From the cell containing the given text, extract its center point as (X, Y) coordinate. 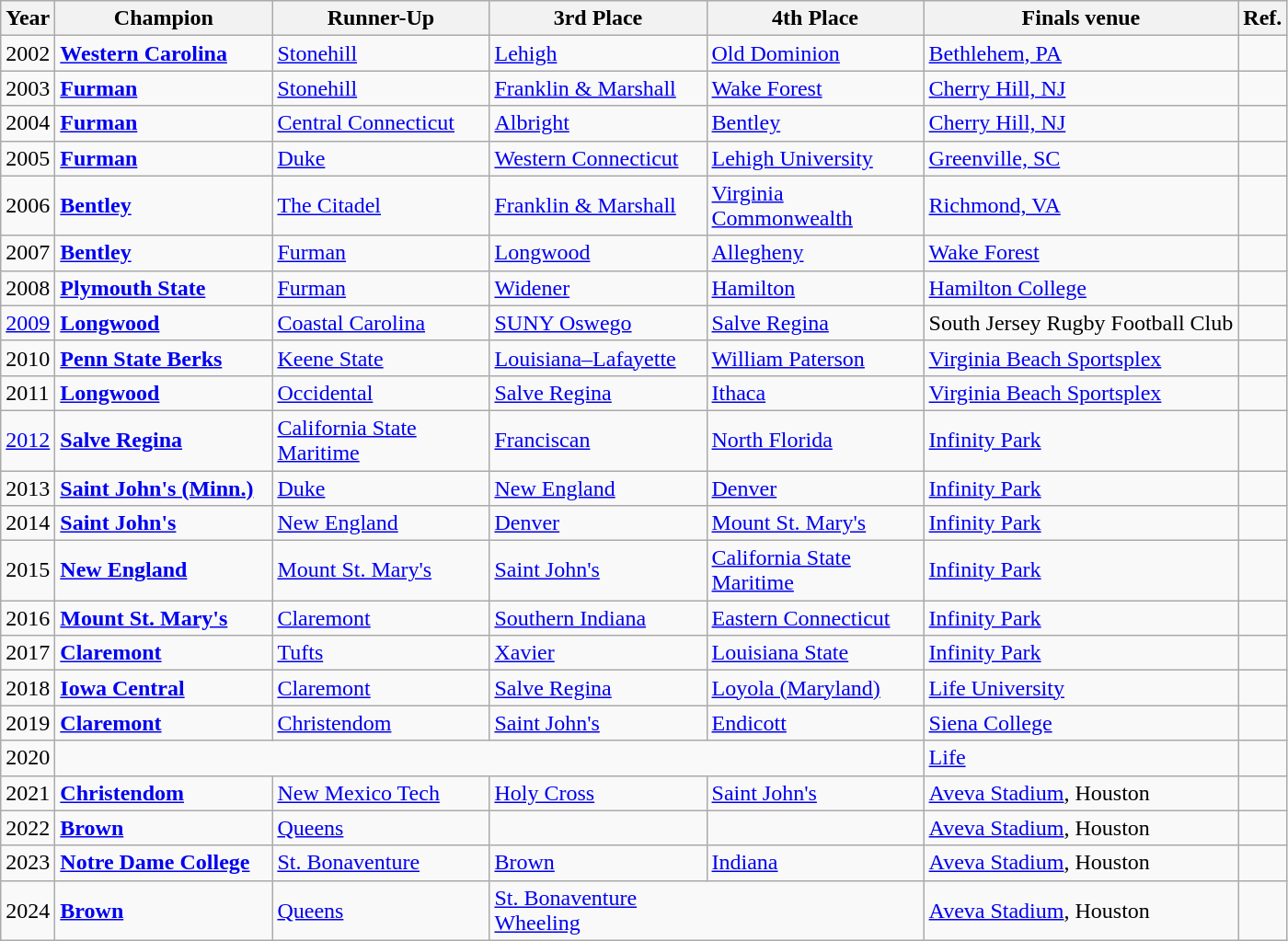
Old Dominion (815, 53)
Greenville, SC (1081, 158)
Virginia Commonwealth (815, 206)
Holy Cross (598, 793)
2003 (28, 88)
2013 (28, 488)
Runner-Up (381, 18)
Louisiana State (815, 653)
Western Carolina (164, 53)
Lehigh University (815, 158)
Penn State Berks (164, 358)
Champion (164, 18)
Notre Dame College (164, 863)
Finals venue (1081, 18)
2012 (28, 440)
Ithaca (815, 393)
New Mexico Tech (381, 793)
Allegheny (815, 253)
2008 (28, 288)
2015 (28, 570)
Xavier (598, 653)
Keene State (381, 358)
Saint John's (Minn.) (164, 488)
William Paterson (815, 358)
Iowa Central (164, 688)
Life (1081, 758)
Eastern Connecticut (815, 618)
Occidental (381, 393)
Albright (598, 123)
2006 (28, 206)
2002 (28, 53)
2007 (28, 253)
SUNY Oswego (598, 323)
2010 (28, 358)
2014 (28, 523)
2005 (28, 158)
Southern Indiana (598, 618)
The Citadel (381, 206)
Loyola (Maryland) (815, 688)
South Jersey Rugby Football Club (1081, 323)
Hamilton (815, 288)
4th Place (815, 18)
Franciscan (598, 440)
St. Bonaventure (381, 863)
Lehigh (598, 53)
2011 (28, 393)
2004 (28, 123)
Richmond, VA (1081, 206)
Endicott (815, 723)
2023 (28, 863)
Year (28, 18)
2019 (28, 723)
Tufts (381, 653)
Widener (598, 288)
3rd Place (598, 18)
2016 (28, 618)
2009 (28, 323)
St. Bonaventure Wheeling (707, 911)
Hamilton College (1081, 288)
2024 (28, 911)
North Florida (815, 440)
Central Connecticut (381, 123)
Bethlehem, PA (1081, 53)
Siena College (1081, 723)
Western Connecticut (598, 158)
Indiana (815, 863)
2017 (28, 653)
2020 (28, 758)
Ref. (1262, 18)
2018 (28, 688)
Louisiana–Lafayette (598, 358)
Plymouth State (164, 288)
Coastal Carolina (381, 323)
2022 (28, 828)
2021 (28, 793)
Life University (1081, 688)
